Identify which cell holds the provided text, then report its [x, y] central coordinate. 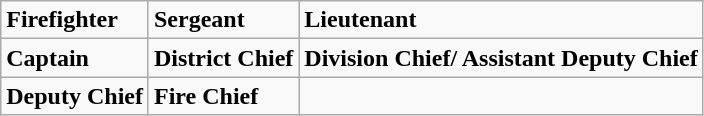
Deputy Chief [75, 96]
Fire Chief [223, 96]
Lieutenant [501, 20]
Captain [75, 58]
District Chief [223, 58]
Division Chief/ Assistant Deputy Chief [501, 58]
Firefighter [75, 20]
Sergeant [223, 20]
